From the cell containing the given text, extract its center point as (x, y) coordinate. 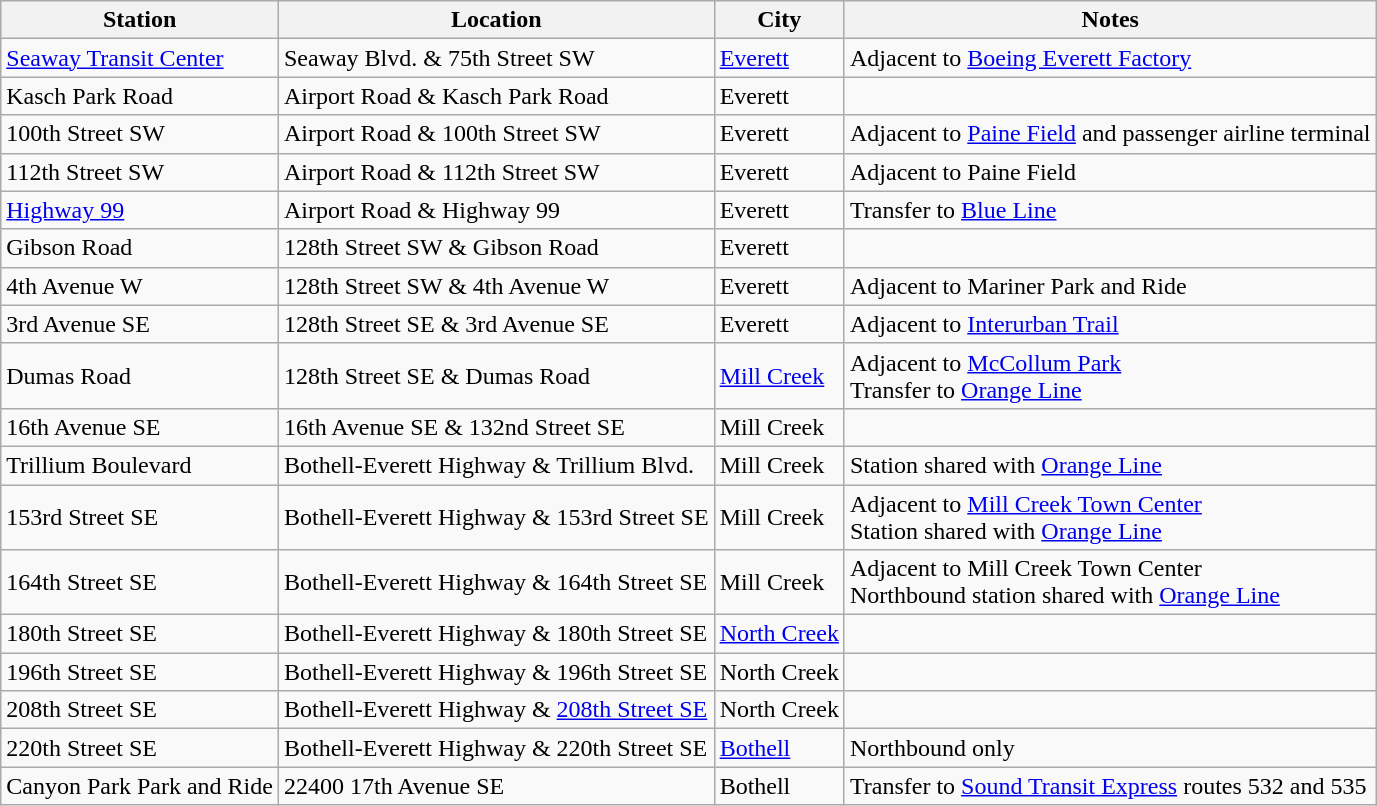
Location (496, 20)
22400 17th Avenue SE (496, 786)
Adjacent to Mill Creek Town CenterNorthbound station shared with Orange Line (1110, 582)
153rd Street SE (140, 516)
Bothell-Everett Highway & 220th Street SE (496, 748)
Airport Road & Highway 99 (496, 210)
100th Street SW (140, 134)
16th Avenue SE (140, 427)
Trillium Boulevard (140, 465)
128th Street SW & 4th Avenue W (496, 286)
Bothell-Everett Highway & 196th Street SE (496, 672)
128th Street SE & 3rd Avenue SE (496, 324)
Transfer to Sound Transit Express routes 532 and 535 (1110, 786)
Bothell-Everett Highway & 164th Street SE (496, 582)
128th Street SW & Gibson Road (496, 248)
4th Avenue W (140, 286)
Kasch Park Road (140, 96)
112th Street SW (140, 172)
Airport Road & 112th Street SW (496, 172)
Seaway Blvd. & 75th Street SW (496, 58)
Transfer to Blue Line (1110, 210)
Bothell-Everett Highway & 208th Street SE (496, 710)
Adjacent to Paine Field (1110, 172)
Station (140, 20)
Airport Road & 100th Street SW (496, 134)
180th Street SE (140, 634)
164th Street SE (140, 582)
196th Street SE (140, 672)
3rd Avenue SE (140, 324)
Highway 99 (140, 210)
Adjacent to Boeing Everett Factory (1110, 58)
Bothell-Everett Highway & 153rd Street SE (496, 516)
208th Street SE (140, 710)
Adjacent to Mill Creek Town CenterStation shared with Orange Line (1110, 516)
Notes (1110, 20)
16th Avenue SE & 132nd Street SE (496, 427)
Canyon Park Park and Ride (140, 786)
Seaway Transit Center (140, 58)
Adjacent to McCollum ParkTransfer to Orange Line (1110, 376)
Northbound only (1110, 748)
Adjacent to Mariner Park and Ride (1110, 286)
City (779, 20)
128th Street SE & Dumas Road (496, 376)
220th Street SE (140, 748)
Station shared with Orange Line (1110, 465)
Bothell-Everett Highway & Trillium Blvd. (496, 465)
Bothell-Everett Highway & 180th Street SE (496, 634)
Airport Road & Kasch Park Road (496, 96)
Adjacent to Paine Field and passenger airline terminal (1110, 134)
Adjacent to Interurban Trail (1110, 324)
Gibson Road (140, 248)
Dumas Road (140, 376)
